Return the [x, y] coordinate for the center point of the cell that contains the specified text.  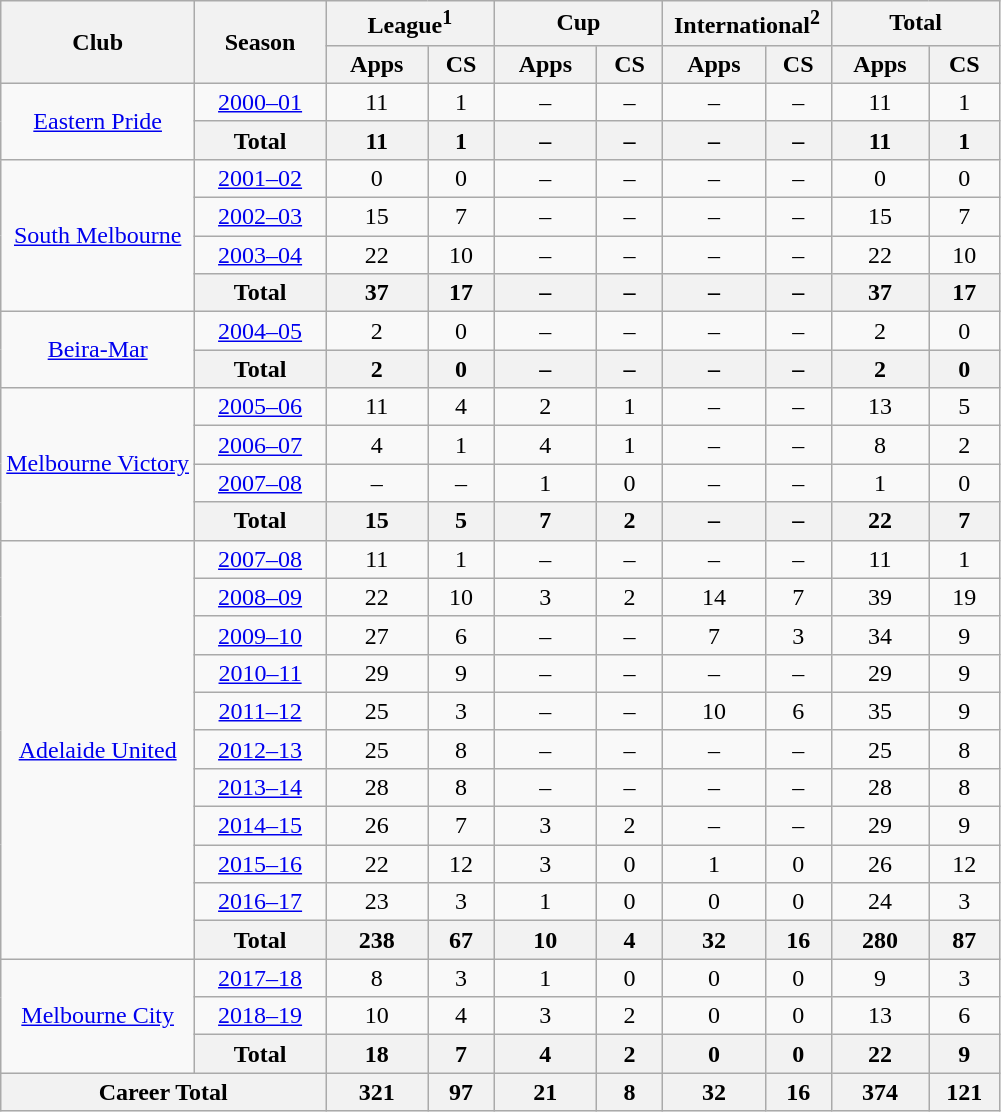
Club [98, 42]
2011–12 [260, 711]
2015–16 [260, 864]
Season [260, 42]
International2 [748, 24]
18 [377, 1054]
2001–02 [260, 178]
67 [461, 940]
2010–11 [260, 673]
39 [880, 597]
Adelaide United [98, 750]
21 [545, 1092]
2005–06 [260, 407]
2016–17 [260, 902]
374 [880, 1092]
121 [964, 1092]
2014–15 [260, 826]
2009–10 [260, 635]
Melbourne City [98, 1016]
Eastern Pride [98, 121]
87 [964, 940]
Melbourne Victory [98, 464]
34 [880, 635]
35 [880, 711]
238 [377, 940]
23 [377, 902]
2002–03 [260, 217]
97 [461, 1092]
2008–09 [260, 597]
2017–18 [260, 978]
Cup [578, 24]
2003–04 [260, 255]
321 [377, 1092]
Career Total [164, 1092]
27 [377, 635]
2013–14 [260, 787]
2018–19 [260, 1016]
19 [964, 597]
14 [714, 597]
2000–01 [260, 102]
League1 [410, 24]
24 [880, 902]
South Melbourne [98, 235]
2006–07 [260, 445]
Beira-Mar [98, 350]
2004–05 [260, 331]
280 [880, 940]
2012–13 [260, 749]
